Search for the cell housing the specified text and yield its [X, Y] center coordinate. 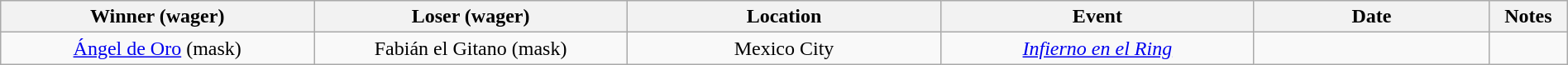
Loser (wager) [471, 17]
Notes [1528, 17]
Winner (wager) [157, 17]
Mexico City [784, 48]
Infierno en el Ring [1097, 48]
Location [784, 17]
Date [1371, 17]
Fabián el Gitano (mask) [471, 48]
Ángel de Oro (mask) [157, 48]
Event [1097, 17]
